Pinpoint the cell where the given text exists, returning its (X, Y) midpoint coordinate. 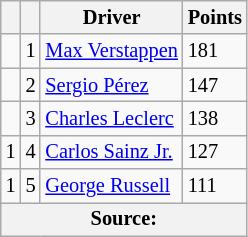
4 (31, 152)
138 (215, 118)
3 (31, 118)
2 (31, 85)
Charles Leclerc (111, 118)
5 (31, 186)
Source: (124, 219)
Max Verstappen (111, 51)
147 (215, 85)
Points (215, 17)
Sergio Pérez (111, 85)
Carlos Sainz Jr. (111, 152)
127 (215, 152)
Driver (111, 17)
181 (215, 51)
111 (215, 186)
George Russell (111, 186)
